Determine the (X, Y) coordinate at the center of the cell enclosing the given text.  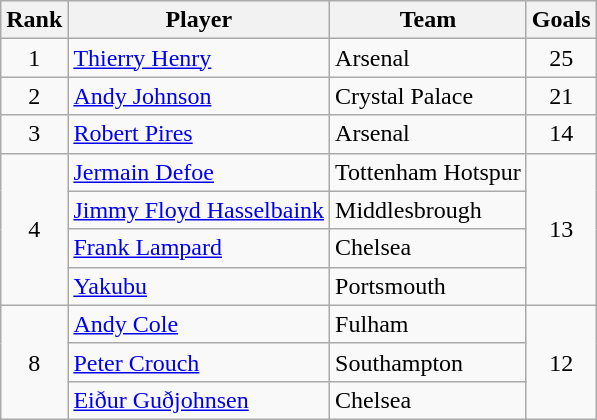
Rank (34, 20)
Tottenham Hotspur (428, 172)
25 (561, 58)
1 (34, 58)
Crystal Palace (428, 96)
Team (428, 20)
Player (199, 20)
Robert Pires (199, 134)
Goals (561, 20)
2 (34, 96)
Frank Lampard (199, 248)
Fulham (428, 324)
3 (34, 134)
Andy Cole (199, 324)
Middlesbrough (428, 210)
Peter Crouch (199, 362)
4 (34, 229)
Eiður Guðjohnsen (199, 400)
Jermain Defoe (199, 172)
Yakubu (199, 286)
14 (561, 134)
Andy Johnson (199, 96)
Jimmy Floyd Hasselbaink (199, 210)
Thierry Henry (199, 58)
21 (561, 96)
13 (561, 229)
8 (34, 362)
Portsmouth (428, 286)
12 (561, 362)
Southampton (428, 362)
